Determine the [X, Y] coordinate at the center of the cell enclosing the given text.  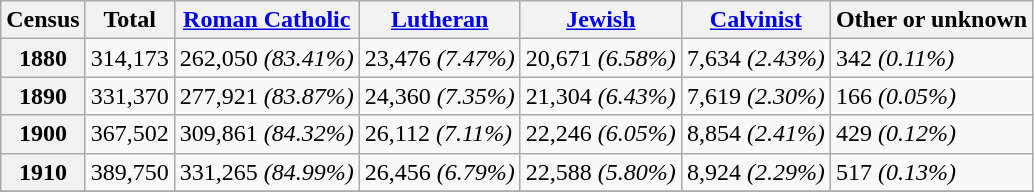
7,619 (2.30%) [756, 96]
Roman Catholic [266, 20]
26,456 (6.79%) [440, 172]
22,588 (5.80%) [600, 172]
8,924 (2.29%) [756, 172]
Other or unknown [931, 20]
1890 [43, 96]
Lutheran [440, 20]
389,750 [130, 172]
277,921 (83.87%) [266, 96]
Total [130, 20]
Calvinist [756, 20]
342 (0.11%) [931, 58]
24,360 (7.35%) [440, 96]
429 (0.12%) [931, 134]
Census [43, 20]
7,634 (2.43%) [756, 58]
331,265 (84.99%) [266, 172]
Jewish [600, 20]
20,671 (6.58%) [600, 58]
26,112 (7.11%) [440, 134]
1900 [43, 134]
22,246 (6.05%) [600, 134]
309,861 (84.32%) [266, 134]
8,854 (2.41%) [756, 134]
1910 [43, 172]
331,370 [130, 96]
314,173 [130, 58]
262,050 (83.41%) [266, 58]
23,476 (7.47%) [440, 58]
367,502 [130, 134]
21,304 (6.43%) [600, 96]
517 (0.13%) [931, 172]
166 (0.05%) [931, 96]
1880 [43, 58]
